Search for the cell housing the specified text and yield its [x, y] center coordinate. 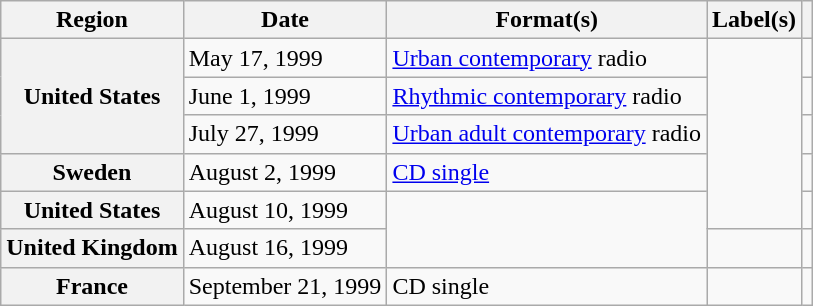
August 16, 1999 [285, 248]
August 2, 1999 [285, 172]
Region [92, 20]
July 27, 1999 [285, 134]
Date [285, 20]
France [92, 286]
August 10, 1999 [285, 210]
Format(s) [547, 20]
Urban contemporary radio [547, 58]
September 21, 1999 [285, 286]
May 17, 1999 [285, 58]
June 1, 1999 [285, 96]
United Kingdom [92, 248]
Urban adult contemporary radio [547, 134]
Rhythmic contemporary radio [547, 96]
Label(s) [754, 20]
Sweden [92, 172]
